For the text-containing cell, return its midpoint in [x, y] coordinate format. 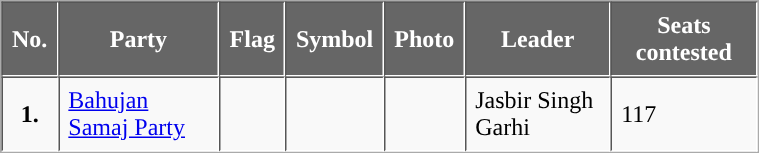
117 [684, 114]
Seats contested [684, 40]
Leader [538, 40]
Flag [252, 40]
Party [138, 40]
Jasbir Singh Garhi [538, 114]
Photo [424, 40]
1. [30, 114]
Symbol [334, 40]
Bahujan Samaj Party [138, 114]
No. [30, 40]
